Search for the cell housing the specified text and yield its [X, Y] center coordinate. 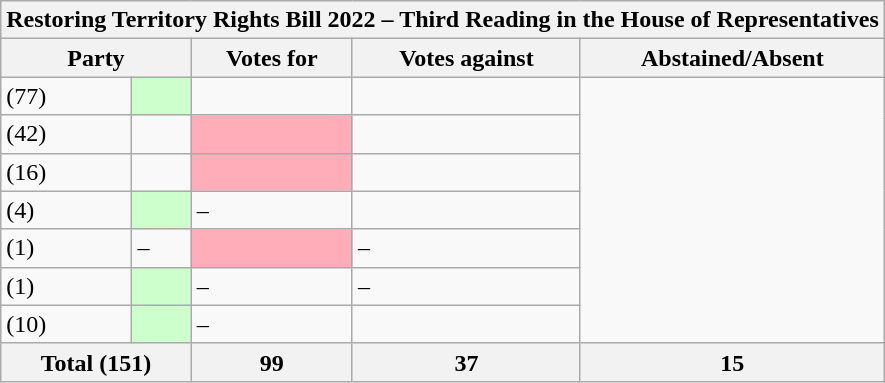
(10) [66, 324]
(77) [66, 96]
Abstained/Absent [732, 58]
37 [466, 362]
Party [96, 58]
(42) [66, 134]
Votes against [466, 58]
15 [732, 362]
Total (151) [96, 362]
Restoring Territory Rights Bill 2022 – Third Reading in the House of Representatives [443, 20]
(16) [66, 172]
Votes for [272, 58]
(4) [66, 210]
99 [272, 362]
